Identify which cell holds the provided text, then report its [x, y] central coordinate. 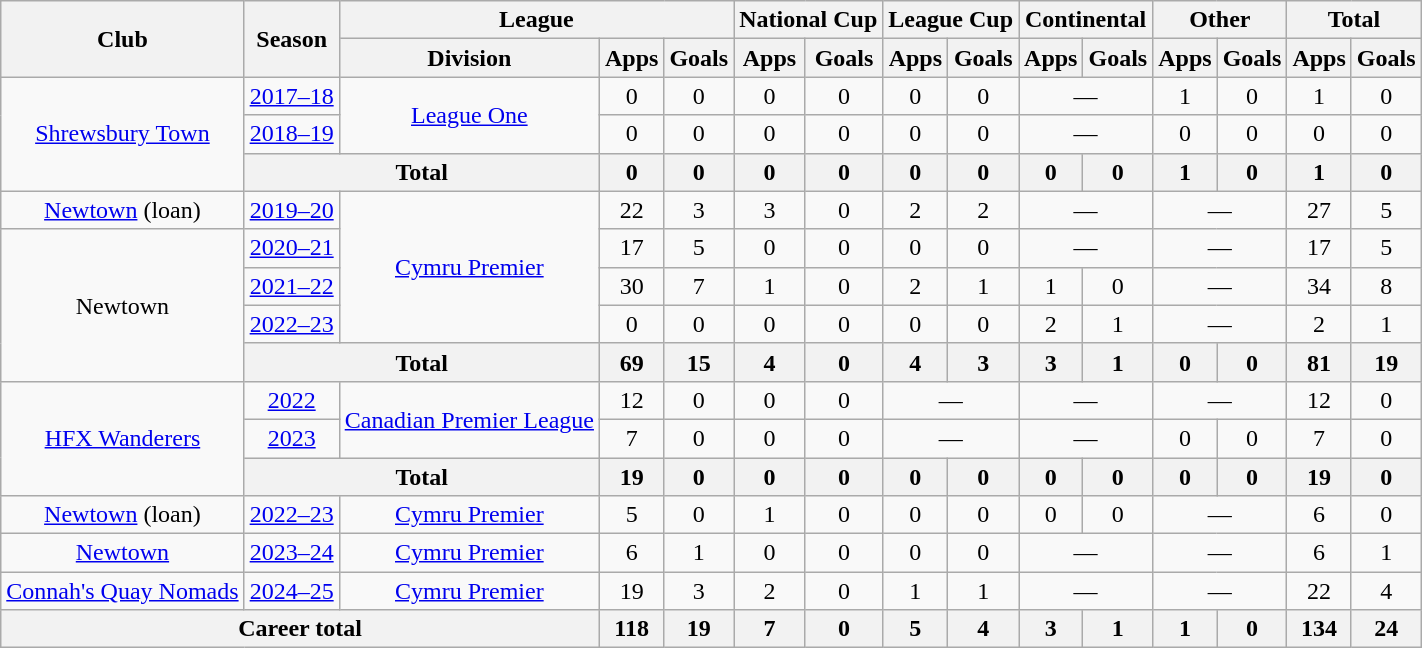
2020–21 [292, 248]
Continental [1086, 20]
League One [469, 115]
Division [469, 58]
Club [122, 39]
34 [1319, 286]
HFX Wanderers [122, 438]
134 [1319, 629]
Connah's Quay Nomads [122, 591]
Career total [300, 629]
Shrewsbury Town [122, 134]
National Cup [808, 20]
30 [631, 286]
League Cup [951, 20]
2023 [292, 438]
69 [631, 362]
League [536, 20]
2022 [292, 400]
Season [292, 39]
81 [1319, 362]
2023–24 [292, 553]
8 [1386, 286]
Other [1220, 20]
2017–18 [292, 96]
2018–19 [292, 134]
Canadian Premier League [469, 419]
118 [631, 629]
2024–25 [292, 591]
2019–20 [292, 210]
2021–22 [292, 286]
15 [699, 362]
27 [1319, 210]
24 [1386, 629]
